From the cell containing the given text, extract its center point as (X, Y) coordinate. 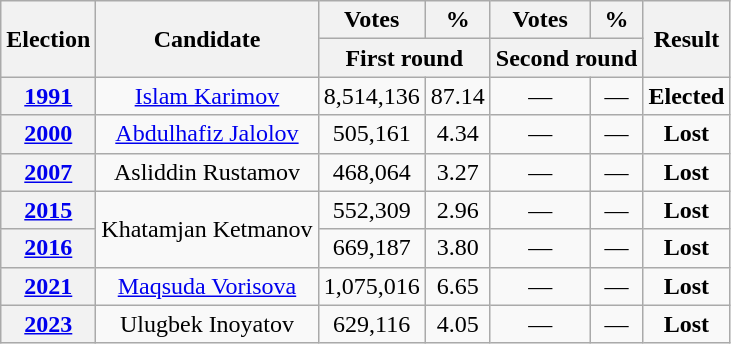
505,161 (372, 134)
3.27 (458, 172)
2016 (48, 248)
2021 (48, 286)
Candidate (207, 39)
2000 (48, 134)
Khatamjan Ketmanov (207, 229)
Maqsuda Vorisova (207, 286)
1,075,016 (372, 286)
First round (404, 58)
3.80 (458, 248)
2007 (48, 172)
8,514,136 (372, 96)
Elected (686, 96)
2023 (48, 324)
669,187 (372, 248)
Result (686, 39)
552,309 (372, 210)
Asliddin Rustamov (207, 172)
4.05 (458, 324)
2.96 (458, 210)
6.65 (458, 286)
87.14 (458, 96)
Ulugbek Inoyatov (207, 324)
Election (48, 39)
4.34 (458, 134)
1991 (48, 96)
Abdulhafiz Jalolov (207, 134)
468,064 (372, 172)
2015 (48, 210)
Second round (566, 58)
629,116 (372, 324)
Islam Karimov (207, 96)
